Provide the [X, Y] coordinate of the cell's center where the given text is located.  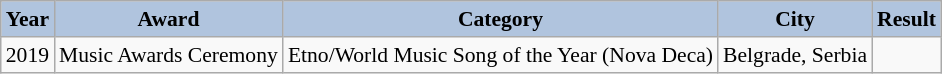
Belgrade, Serbia [795, 55]
Award [168, 19]
2019 [28, 55]
Music Awards Ceremony [168, 55]
Result [906, 19]
Category [500, 19]
Etno/World Music Song of the Year (Nova Deca) [500, 55]
City [795, 19]
Year [28, 19]
